For the text-containing cell, return its midpoint in [X, Y] coordinate format. 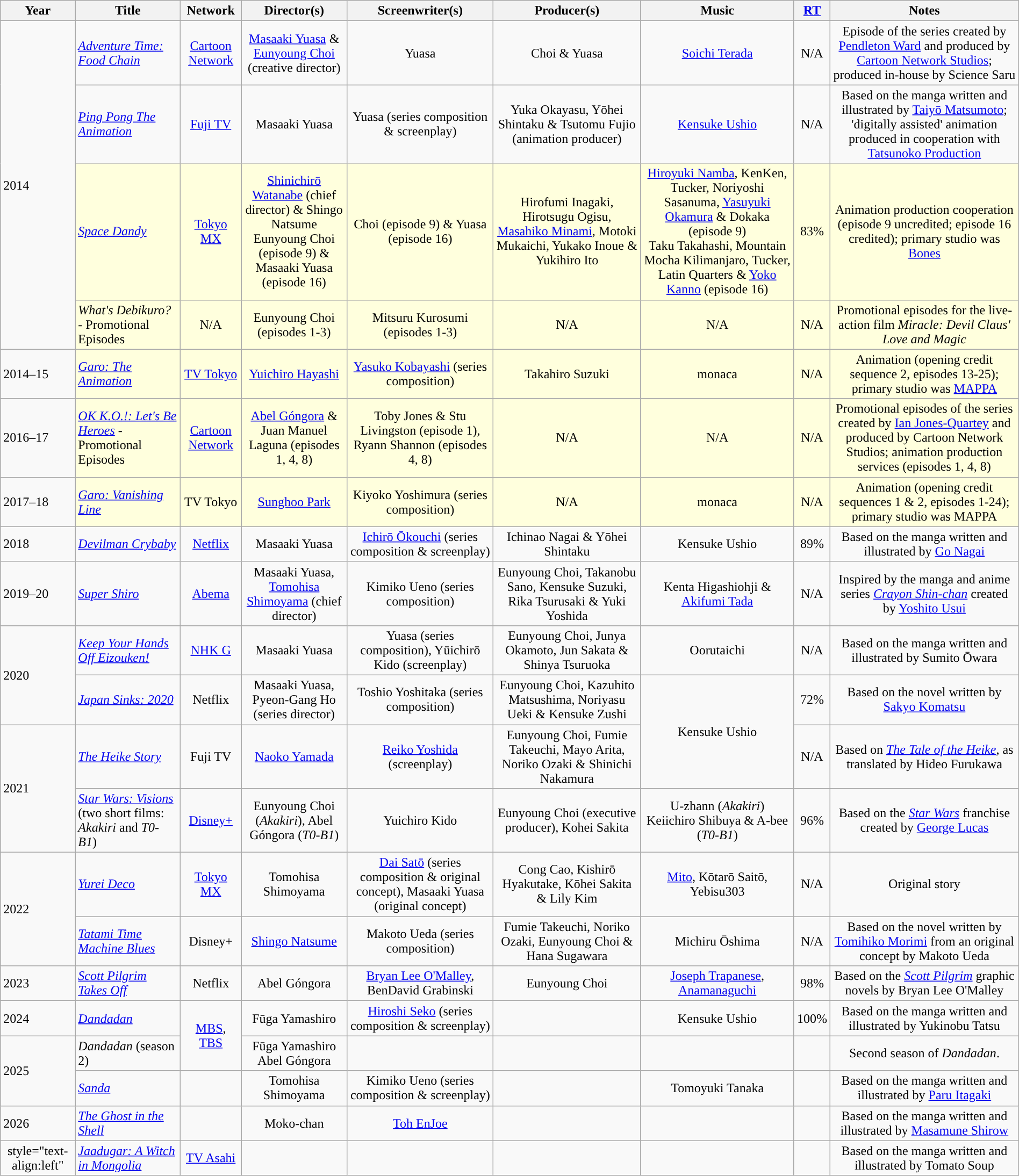
Based on the manga written and illustrated by Go Nagai [924, 544]
Yuasa (series composition & screenplay) [420, 124]
Based on the manga written and illustrated by Tomato Soup [924, 1158]
Director(s) [295, 11]
2014 [38, 185]
Based on the Star Wars franchise created by George Lucas [924, 821]
Joseph Trapanese, Anamanaguchi [717, 983]
Abel Góngora [295, 983]
Second season of Dandadan. [924, 1053]
Episode of the series created by Pendleton Ward and produced by Cartoon Network Studios; produced in-house by Science Saru [924, 53]
Ping Pong The Animation [128, 124]
Mitsuru Kurosumi (episodes 1-3) [420, 324]
Title [128, 11]
89% [812, 544]
Tatami Time Machine Blues [128, 941]
Producer(s) [567, 11]
Yuichiro Hayashi [295, 374]
Eunyoung Choi (Akakiri), Abel Góngora (T0-B1) [295, 821]
Devilman Crybaby [128, 544]
2018 [38, 544]
Screenwriter(s) [420, 11]
OK K.O.!: Let's Be Heroes - Promotional Episodes [128, 438]
2019–20 [38, 593]
Eunyoung Choi (executive producer), Kohei Sakita [567, 821]
Shinichirō Watanabe (chief director) & Shingo NatsumeEunyoung Choi (episode 9) & Masaaki Yuasa (episode 16) [295, 232]
83% [812, 232]
Reiko Yoshida (screenplay) [420, 756]
U-zhann (Akakiri)Keiichiro Shibuya & A-bee (T0-B1) [717, 821]
Dai Satō (series composition & original concept), Masaaki Yuasa (original concept) [420, 884]
Shingo Natsume [295, 941]
Keep Your Hands Off Eizouken! [128, 650]
Kiyoko Yoshimura (series composition) [420, 502]
Eunyoung Choi, Takanobu Sano, Kensuke Suzuki, Rika Tsurusaki & Yuki Yoshida [567, 593]
Yurei Deco [128, 884]
2016–17 [38, 438]
Jaadugar: A Witch in Mongolia [128, 1158]
2024 [38, 1019]
2017–18 [38, 502]
Animation (opening credit sequences 1 & 2, episodes 1-24); primary studio was MAPPA [924, 502]
Bryan Lee O'Malley, BenDavid Grabinski [420, 983]
The Heike Story [128, 756]
style="text-align:left" [38, 1158]
Michiru Ōshima [717, 941]
Ichinao Nagai & Yōhei Shintaku [567, 544]
Dandadan (season 2) [128, 1053]
Toh EnJoe [420, 1123]
Original story [924, 884]
Abel Góngora & Juan Manuel Laguna (episodes 1, 4, 8) [295, 438]
96% [812, 821]
100% [812, 1019]
Garo: Vanishing Line [128, 502]
Takahiro Suzuki [567, 374]
Yuasa (series composition), Yūichirō Kido (screenplay) [420, 650]
Based on the manga written and illustrated by Taiyō Matsumoto; 'digitally assisted' animation produced in cooperation with Tatsunoko Production [924, 124]
Network [211, 11]
Yuka Okayasu, Yōhei Shintaku & Tsutomu Fujio (animation producer) [567, 124]
MBS, TBS [211, 1036]
Based on the manga written and illustrated by Yukinobu Tatsu [924, 1019]
2025 [38, 1071]
Masaaki Yuasa, Tomohisa Shimoyama (chief director) [295, 593]
Eunyoung Choi [567, 983]
Yuasa [420, 53]
Star Wars: Visions (two short films: Akakiri and T0-B1) [128, 821]
Music [717, 11]
Abema [211, 593]
Sanda [128, 1088]
Toshio Yoshitaka (series composition) [420, 699]
Oorutaichi [717, 650]
Kimiko Ueno (series composition & screenplay) [420, 1088]
RT [812, 11]
Choi (episode 9) & Yuasa (episode 16) [420, 232]
Japan Sinks: 2020 [128, 699]
NHK G [211, 650]
Year [38, 11]
Toby Jones & Stu Livingston (episode 1), Ryann Shannon (episodes 4, 8) [420, 438]
2026 [38, 1123]
TV Asahi [211, 1158]
2014–15 [38, 374]
2021 [38, 788]
72% [812, 699]
Adventure Time: Food Chain [128, 53]
Choi & Yuasa [567, 53]
What's Debikuro? - Promotional Episodes [128, 324]
Animation production cooperation (episode 9 uncredited; episode 16 credited); primary studio was Bones [924, 232]
Scott Pilgrim Takes Off [128, 983]
Eunyoung Choi (episodes 1-3) [295, 324]
Mito, Kōtarō Saitō, Yebisu303 [717, 884]
Fūga YamashiroAbel Góngora [295, 1053]
Super Shiro [128, 593]
Based on the manga written and illustrated by Sumito Ōwara [924, 650]
Fumie Takeuchi, Noriko Ozaki, Eunyoung Choi & Hana Sugawara [567, 941]
Hiroshi Seko (series composition & screenplay) [420, 1019]
98% [812, 983]
Notes [924, 11]
Fūga Yamashiro [295, 1019]
Tomoyuki Tanaka [717, 1088]
Eunyoung Choi, Fumie Takeuchi, Mayo Arita, Noriko Ozaki & Shinichi Nakamura [567, 756]
Soichi Terada [717, 53]
Based on the manga written and illustrated by Paru Itagaki [924, 1088]
Space Dandy [128, 232]
Ichirō Ōkouchi (series composition & screenplay) [420, 544]
Inspired by the manga and anime series Crayon Shin-chan created by Yoshito Usui [924, 593]
Yasuko Kobayashi (series composition) [420, 374]
Animation (opening credit sequence 2, episodes 13-25); primary studio was MAPPA [924, 374]
Cong Cao, Kishirō Hyakutake, Kōhei Sakita & Lily Kim [567, 884]
2023 [38, 983]
Based on the manga written and illustrated by Masamune Shirow [924, 1123]
Based on the Scott Pilgrim graphic novels by Bryan Lee O'Malley [924, 983]
Hirofumi Inagaki, Hirotsugu Ogisu, Masahiko Minami, Motoki Mukaichi, Yukako Inoue & Yukihiro Ito [567, 232]
Makoto Ueda (series composition) [420, 941]
Moko-chan [295, 1123]
Kimiko Ueno (series composition) [420, 593]
2020 [38, 675]
Dandadan [128, 1019]
Promotional episodes for the live-action film Miracle: Devil Claus' Love and Magic [924, 324]
2022 [38, 909]
Eunyoung Choi, Junya Okamoto, Jun Sakata & Shinya Tsuruoka [567, 650]
Based on the novel written by Sakyo Komatsu [924, 699]
Based on The Tale of the Heike, as translated by Hideo Furukawa [924, 756]
Yuichiro Kido [420, 821]
Masaaki Yuasa & Eunyoung Choi (creative director) [295, 53]
Masaaki Yuasa, Pyeon-Gang Ho (series director) [295, 699]
Sunghoo Park [295, 502]
Naoko Yamada [295, 756]
Based on the novel written by Tomihiko Morimi from an original concept by Makoto Ueda [924, 941]
The Ghost in the Shell [128, 1123]
Eunyoung Choi, Kazuhito Matsushima, Noriyasu Ueki & Kensuke Zushi [567, 699]
Kenta Higashiohji & Akifumi Tada [717, 593]
Garo: The Animation [128, 374]
